Provide the (x, y) coordinate of the cell's center where the given text is located.  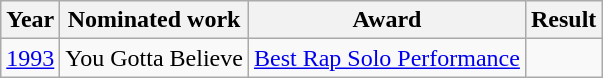
1993 (30, 58)
You Gotta Believe (154, 58)
Best Rap Solo Performance (386, 58)
Result (563, 20)
Nominated work (154, 20)
Award (386, 20)
Year (30, 20)
